Detect which cell encompasses the target text, then output its (x, y) center coordinate. 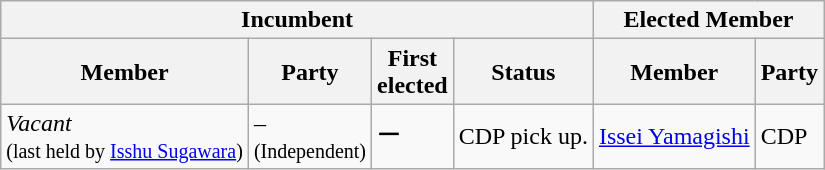
CDP pick up. (523, 136)
Elected Member (708, 20)
Incumbent (298, 20)
–(Independent) (310, 136)
Status (523, 72)
Firstelected (413, 72)
Issei Yamagishi (674, 136)
ー (413, 136)
Vacant(last held by Isshu Sugawara) (125, 136)
CDP (789, 136)
